Identify which cell holds the provided text, then report its [X, Y] central coordinate. 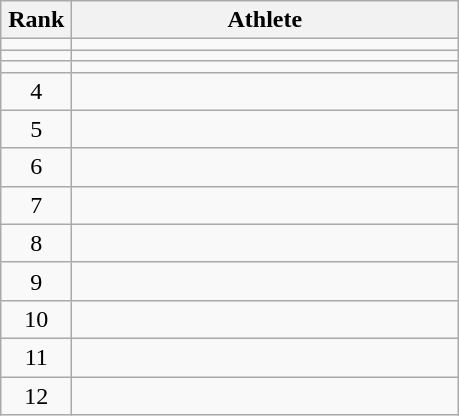
6 [36, 167]
12 [36, 395]
Athlete [265, 20]
9 [36, 281]
10 [36, 319]
8 [36, 243]
7 [36, 205]
Rank [36, 20]
5 [36, 129]
11 [36, 357]
4 [36, 91]
